Search for the cell housing the specified text and yield its (x, y) center coordinate. 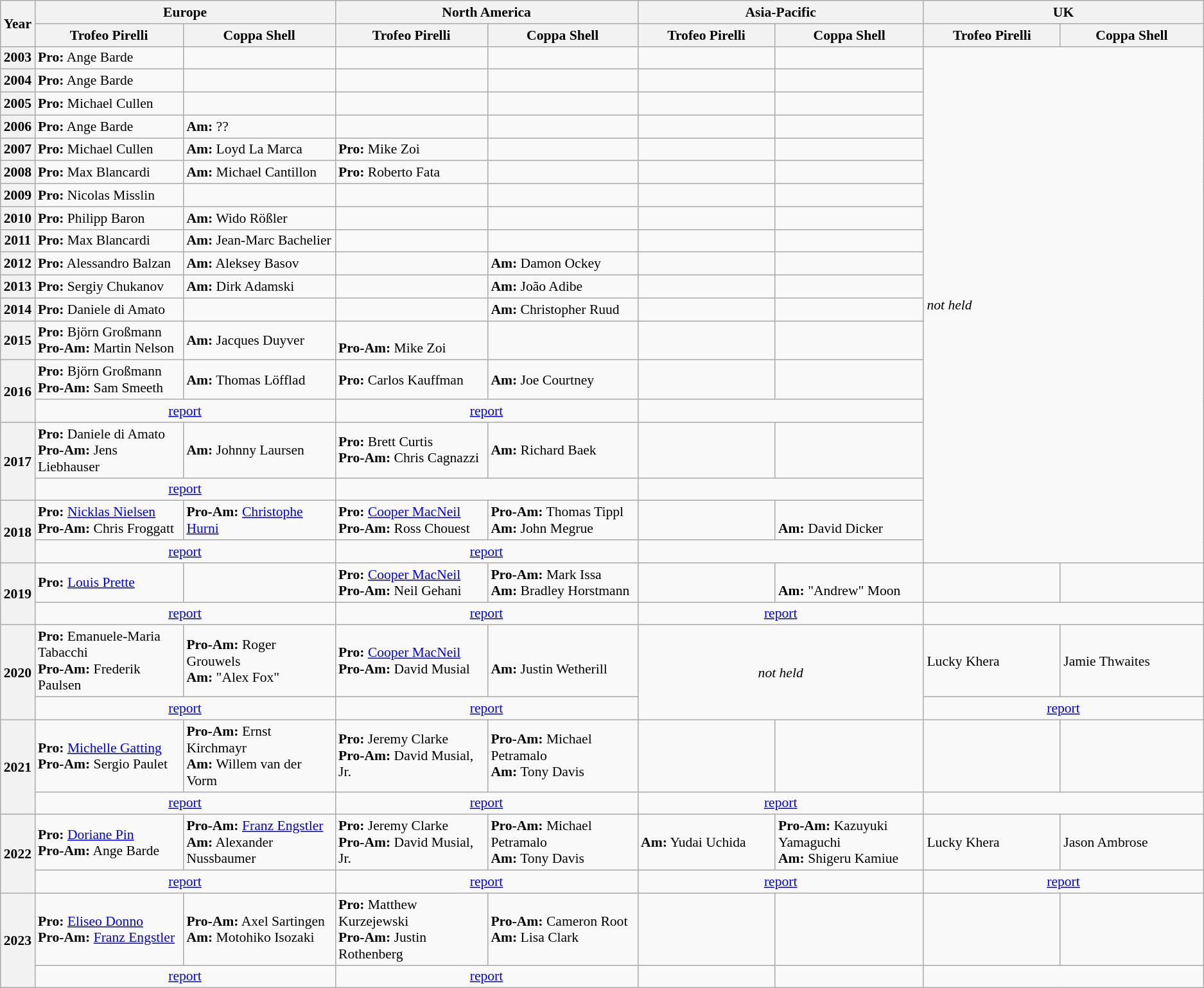
Europe (185, 12)
2008 (18, 173)
Pro: Daniele di Amato (109, 309)
2009 (18, 195)
2005 (18, 104)
Pro: Nicklas NielsenPro-Am: Chris Froggatt (109, 520)
2012 (18, 264)
Am: João Adibe (563, 287)
Pro: Cooper MacNeilPro-Am: Neil Gehani (411, 583)
Am: Christopher Ruud (563, 309)
2023 (18, 940)
Pro: Carlos Kauffman (411, 380)
2021 (18, 767)
2006 (18, 126)
Am: Loyd La Marca (259, 150)
UK (1063, 12)
2013 (18, 287)
Pro-Am: Christophe Hurni (259, 520)
2017 (18, 462)
2019 (18, 594)
Pro-Am: Ernst KirchmayrAm: Willem van der Vorm (259, 756)
Pro-Am: Mike Zoi (411, 340)
Pro: Daniele di AmatoPro-Am: Jens Liebhauser (109, 451)
Pro: Cooper MacNeilPro-Am: David Musial (411, 661)
Am: Joe Courtney (563, 380)
Pro: Roberto Fata (411, 173)
2016 (18, 392)
Am: Aleksey Basov (259, 264)
Jason Ambrose (1131, 842)
2015 (18, 340)
Am: David Dicker (849, 520)
Pro: Nicolas Misslin (109, 195)
Am: Thomas Löfflad (259, 380)
2018 (18, 532)
Am: Jacques Duyver (259, 340)
2003 (18, 58)
2010 (18, 218)
Pro: Sergiy Chukanov (109, 287)
Pro: Doriane PinPro-Am: Ange Barde (109, 842)
Pro-Am: Cameron RootAm: Lisa Clark (563, 929)
Pro-Am: Mark IssaAm: Bradley Horstmann (563, 583)
Am: "Andrew" Moon (849, 583)
North America (487, 12)
Pro-Am: Thomas TipplAm: John Megrue (563, 520)
Am: Richard Baek (563, 451)
2007 (18, 150)
Am: Wido Rößler (259, 218)
2014 (18, 309)
Pro: Philipp Baron (109, 218)
Pro-Am: Franz EngstlerAm: Alexander Nussbaumer (259, 842)
Pro: Matthew KurzejewskiPro-Am: Justin Rothenberg (411, 929)
Pro: Eliseo DonnoPro-Am: Franz Engstler (109, 929)
2004 (18, 81)
Pro-Am: Kazuyuki YamaguchiAm: Shigeru Kamiue (849, 842)
Am: Dirk Adamski (259, 287)
Am: Michael Cantillon (259, 173)
Pro-Am: Roger GrouwelsAm: "Alex Fox" (259, 661)
Pro: Emanuele-Maria TabacchiPro-Am: Frederik Paulsen (109, 661)
Pro-Am: Axel SartingenAm: Motohiko Isozaki (259, 929)
Am: Damon Ockey (563, 264)
Am: Yudai Uchida (706, 842)
Am: ?? (259, 126)
Pro: Mike Zoi (411, 150)
Pro: Björn GroßmannPro-Am: Martin Nelson (109, 340)
Am: Jean-Marc Bachelier (259, 241)
2022 (18, 854)
Am: Justin Wetherill (563, 661)
Year (18, 23)
2011 (18, 241)
Pro: Brett CurtisPro-Am: Chris Cagnazzi (411, 451)
Pro: Louis Prette (109, 583)
Asia-Pacific (781, 12)
Pro: Michelle GattingPro-Am: Sergio Paulet (109, 756)
Am: Johnny Laursen (259, 451)
Pro: Cooper MacNeilPro-Am: Ross Chouest (411, 520)
Pro: Alessandro Balzan (109, 264)
Pro: Björn GroßmannPro-Am: Sam Smeeth (109, 380)
2020 (18, 673)
Jamie Thwaites (1131, 661)
